Output the (x, y) coordinate of the center of the cell containing the given text.  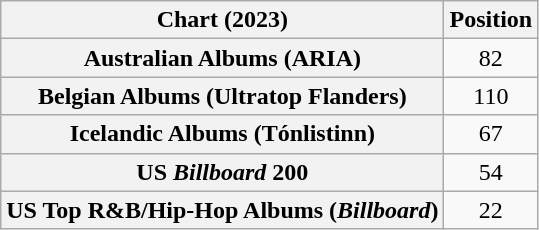
US Billboard 200 (222, 172)
110 (491, 96)
82 (491, 58)
Australian Albums (ARIA) (222, 58)
Belgian Albums (Ultratop Flanders) (222, 96)
Icelandic Albums (Tónlistinn) (222, 134)
Chart (2023) (222, 20)
Position (491, 20)
67 (491, 134)
22 (491, 210)
US Top R&B/Hip-Hop Albums (Billboard) (222, 210)
54 (491, 172)
